Return the (x, y) coordinate for the center point of the cell that contains the specified text.  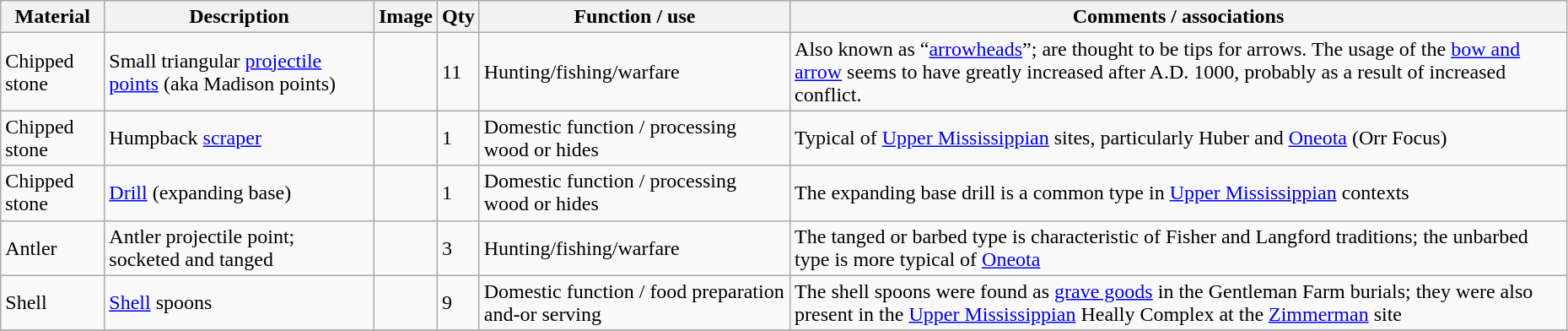
9 (458, 302)
Antler (52, 248)
Material (52, 17)
Humpback scraper (240, 138)
Description (240, 17)
Drill (expanding base) (240, 193)
Shell spoons (240, 302)
Function / use (634, 17)
The tanged or barbed type is characteristic of Fisher and Langford traditions; the unbarbed type is more typical of Oneota (1179, 248)
Qty (458, 17)
11 (458, 72)
Image (405, 17)
The expanding base drill is a common type in Upper Mississippian contexts (1179, 193)
Typical of Upper Mississippian sites, particularly Huber and Oneota (Orr Focus) (1179, 138)
Domestic function / food preparation and-or serving (634, 302)
3 (458, 248)
Comments / associations (1179, 17)
Antler projectile point; socketed and tanged (240, 248)
Small triangular projectile points (aka Madison points) (240, 72)
Shell (52, 302)
